Extract the [x, y] coordinate from the center of the cell holding the provided text.  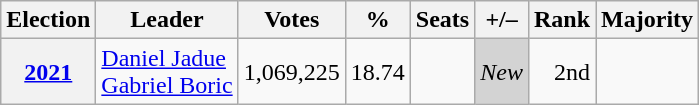
New [502, 72]
18.74 [378, 72]
Daniel JadueGabriel Boric [167, 72]
Votes [292, 20]
1,069,225 [292, 72]
+/– [502, 20]
Seats [442, 20]
Leader [167, 20]
2021 [48, 72]
Election [48, 20]
% [378, 20]
Majority [648, 20]
2nd [562, 72]
Rank [562, 20]
